From the cell containing the given text, extract its center point as (X, Y) coordinate. 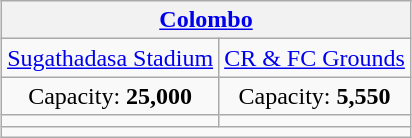
Capacity: 25,000 (110, 96)
Colombo (206, 20)
CR & FC Grounds (315, 58)
Capacity: 5,550 (315, 96)
Sugathadasa Stadium (110, 58)
